Provide the (X, Y) coordinate of the cell's center where the given text is located.  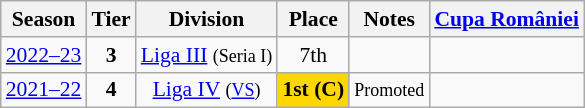
Promoted (389, 90)
4 (110, 90)
1st (C) (313, 90)
3 (110, 55)
Notes (389, 19)
Tier (110, 19)
Season (44, 19)
Cupa României (506, 19)
2022–23 (44, 55)
7th (313, 55)
Liga IV (VS) (207, 90)
2021–22 (44, 90)
Liga III (Seria I) (207, 55)
Division (207, 19)
Place (313, 19)
